Detect which cell encompasses the target text, then output its [x, y] center coordinate. 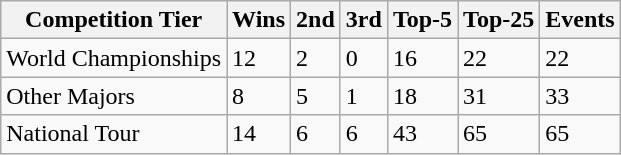
Other Majors [114, 96]
43 [422, 134]
5 [316, 96]
2nd [316, 20]
8 [259, 96]
1 [364, 96]
Top-25 [499, 20]
Top-5 [422, 20]
14 [259, 134]
2 [316, 58]
3rd [364, 20]
Competition Tier [114, 20]
Wins [259, 20]
16 [422, 58]
31 [499, 96]
Events [580, 20]
0 [364, 58]
33 [580, 96]
National Tour [114, 134]
12 [259, 58]
World Championships [114, 58]
18 [422, 96]
